Provide the [X, Y] coordinate of the cell's center where the given text is located.  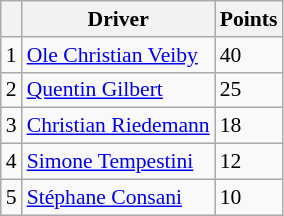
Quentin Gilbert [118, 90]
Driver [118, 19]
3 [12, 126]
10 [249, 197]
2 [12, 90]
Simone Tempestini [118, 162]
18 [249, 126]
12 [249, 162]
Points [249, 19]
1 [12, 55]
25 [249, 90]
Christian Riedemann [118, 126]
Ole Christian Veiby [118, 55]
Stéphane Consani [118, 197]
4 [12, 162]
40 [249, 55]
5 [12, 197]
